Extract the [x, y] coordinate from the center of the cell holding the provided text.  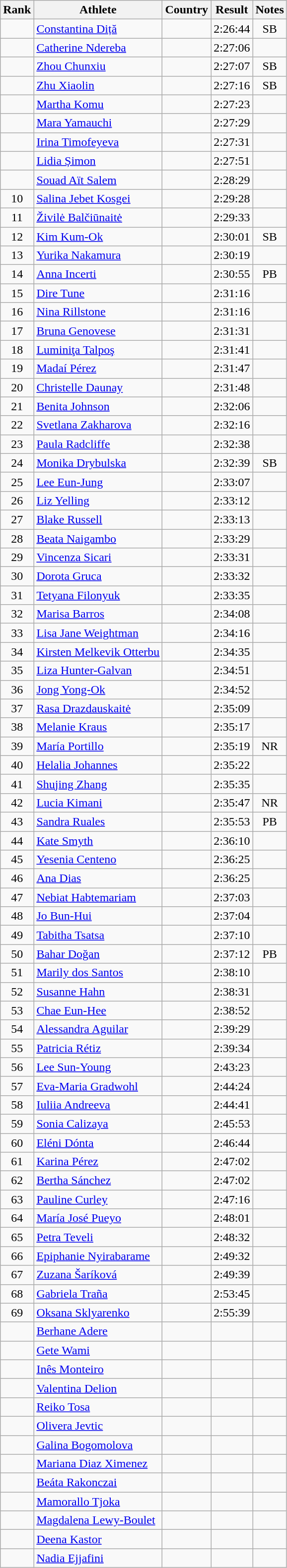
Kim Kum-Ok [98, 237]
2:34:52 [232, 690]
37 [17, 708]
Benita Johnson [98, 406]
Patricia Rétiz [98, 1048]
Country [187, 10]
Iuliia Andreeva [98, 1105]
Zuzana Šaríková [98, 1275]
Olivera Jevtic [98, 1426]
2:32:39 [232, 463]
Inês Monteiro [98, 1369]
2:39:29 [232, 1029]
Valentina Delion [98, 1388]
2:37:10 [232, 935]
55 [17, 1048]
2:49:39 [232, 1275]
Lee Sun-Young [98, 1067]
66 [17, 1256]
Lucia Kimani [98, 803]
2:34:35 [232, 652]
26 [17, 501]
31 [17, 595]
33 [17, 633]
2:37:04 [232, 916]
2:27:51 [232, 161]
Reiko Tosa [98, 1407]
Bruna Genovese [98, 331]
Luminiţa Talpoş [98, 350]
54 [17, 1029]
Nebiat Habtemariam [98, 897]
2:37:03 [232, 897]
65 [17, 1237]
2:27:31 [232, 142]
2:35:47 [232, 803]
2:32:38 [232, 444]
2:31:48 [232, 387]
2:48:32 [232, 1237]
Mariana Diaz Ximenez [98, 1464]
45 [17, 860]
Petra Teveli [98, 1237]
Eléni Dónta [98, 1142]
Helalia Johannes [98, 765]
2:35:35 [232, 784]
2:30:19 [232, 255]
27 [17, 519]
Madaí Pérez [98, 369]
2:30:01 [232, 237]
Živilė Balčiūnaitė [98, 217]
28 [17, 538]
16 [17, 312]
Blake Russell [98, 519]
49 [17, 935]
2:27:06 [232, 48]
Zhou Chunxiu [98, 66]
2:27:07 [232, 66]
2:33:32 [232, 576]
Dire Tune [98, 293]
42 [17, 803]
Jong Yong-Ok [98, 690]
44 [17, 841]
62 [17, 1181]
Martha Komu [98, 104]
Lisa Jane Weightman [98, 633]
2:27:29 [232, 123]
32 [17, 614]
Zhu Xiaolin [98, 85]
2:46:44 [232, 1142]
2:34:08 [232, 614]
21 [17, 406]
Susanne Hahn [98, 992]
2:44:41 [232, 1105]
Notes [270, 10]
Souad Aït Salem [98, 180]
61 [17, 1162]
Lidia Șimon [98, 161]
Jo Bun-Hui [98, 916]
Ana Dias [98, 878]
47 [17, 897]
20 [17, 387]
Marily dos Santos [98, 973]
11 [17, 217]
Liz Yelling [98, 501]
2:35:17 [232, 727]
2:27:16 [232, 85]
2:35:09 [232, 708]
14 [17, 274]
Tabitha Tsatsa [98, 935]
2:37:12 [232, 954]
53 [17, 1010]
Mamorallo Tjoka [98, 1502]
2:35:53 [232, 821]
Tetyana Filonyuk [98, 595]
39 [17, 746]
Rasa Drazdauskaitė [98, 708]
2:43:23 [232, 1067]
Beáta Rakonczai [98, 1483]
Shujing Zhang [98, 784]
Galina Bogomolova [98, 1445]
2:32:16 [232, 425]
36 [17, 690]
María José Pueyo [98, 1218]
18 [17, 350]
2:33:12 [232, 501]
38 [17, 727]
Yurika Nakamura [98, 255]
Dorota Gruca [98, 576]
2:28:29 [232, 180]
2:49:32 [232, 1256]
2:47:16 [232, 1199]
2:33:29 [232, 538]
Eva-Maria Gradwohl [98, 1086]
Alessandra Aguilar [98, 1029]
2:45:53 [232, 1124]
2:34:51 [232, 671]
25 [17, 482]
2:55:39 [232, 1313]
2:38:10 [232, 973]
68 [17, 1294]
2:33:07 [232, 482]
12 [17, 237]
35 [17, 671]
Sandra Ruales [98, 821]
24 [17, 463]
Melanie Kraus [98, 727]
2:26:44 [232, 29]
2:48:01 [232, 1218]
Oksana Sklyarenko [98, 1313]
15 [17, 293]
2:38:31 [232, 992]
2:34:16 [232, 633]
Irina Timofeyeva [98, 142]
56 [17, 1067]
17 [17, 331]
60 [17, 1142]
Gete Wami [98, 1350]
Pauline Curley [98, 1199]
Anna Incerti [98, 274]
Vincenza Sicari [98, 558]
2:36:10 [232, 841]
Rank [17, 10]
34 [17, 652]
Kirsten Melkevik Otterbu [98, 652]
Lee Eun-Jung [98, 482]
Svetlana Zakharova [98, 425]
19 [17, 369]
Beata Naigambo [98, 538]
23 [17, 444]
Epiphanie Nyirabarame [98, 1256]
57 [17, 1086]
Bertha Sánchez [98, 1181]
2:29:33 [232, 217]
2:32:06 [232, 406]
2:27:23 [232, 104]
Paula Radcliffe [98, 444]
29 [17, 558]
59 [17, 1124]
2:31:47 [232, 369]
Kate Smyth [98, 841]
2:39:34 [232, 1048]
2:35:22 [232, 765]
2:33:31 [232, 558]
2:44:24 [232, 1086]
51 [17, 973]
Christelle Daunay [98, 387]
46 [17, 878]
Chae Eun-Hee [98, 1010]
67 [17, 1275]
2:29:28 [232, 198]
Marisa Barros [98, 614]
Gabriela Traña [98, 1294]
63 [17, 1199]
Monika Drybulska [98, 463]
52 [17, 992]
Salina Jebet Kosgei [98, 198]
2:33:35 [232, 595]
30 [17, 576]
Mara Yamauchi [98, 123]
Athlete [98, 10]
2:31:41 [232, 350]
2:53:45 [232, 1294]
2:31:31 [232, 331]
Constantina Diță [98, 29]
Nadia Ejjafini [98, 1558]
10 [17, 198]
Yesenia Centeno [98, 860]
43 [17, 821]
Magdalena Lewy-Boulet [98, 1520]
María Portillo [98, 746]
2:35:19 [232, 746]
Deena Kastor [98, 1539]
Catherine Ndereba [98, 48]
Nina Rillstone [98, 312]
64 [17, 1218]
13 [17, 255]
Bahar Doğan [98, 954]
2:38:52 [232, 1010]
Sonia Calizaya [98, 1124]
69 [17, 1313]
48 [17, 916]
Berhane Adere [98, 1331]
2:33:13 [232, 519]
2:30:55 [232, 274]
50 [17, 954]
Liza Hunter-Galvan [98, 671]
40 [17, 765]
Result [232, 10]
22 [17, 425]
Karina Pérez [98, 1162]
58 [17, 1105]
41 [17, 784]
